Pinpoint the cell where the given text exists, returning its (X, Y) midpoint coordinate. 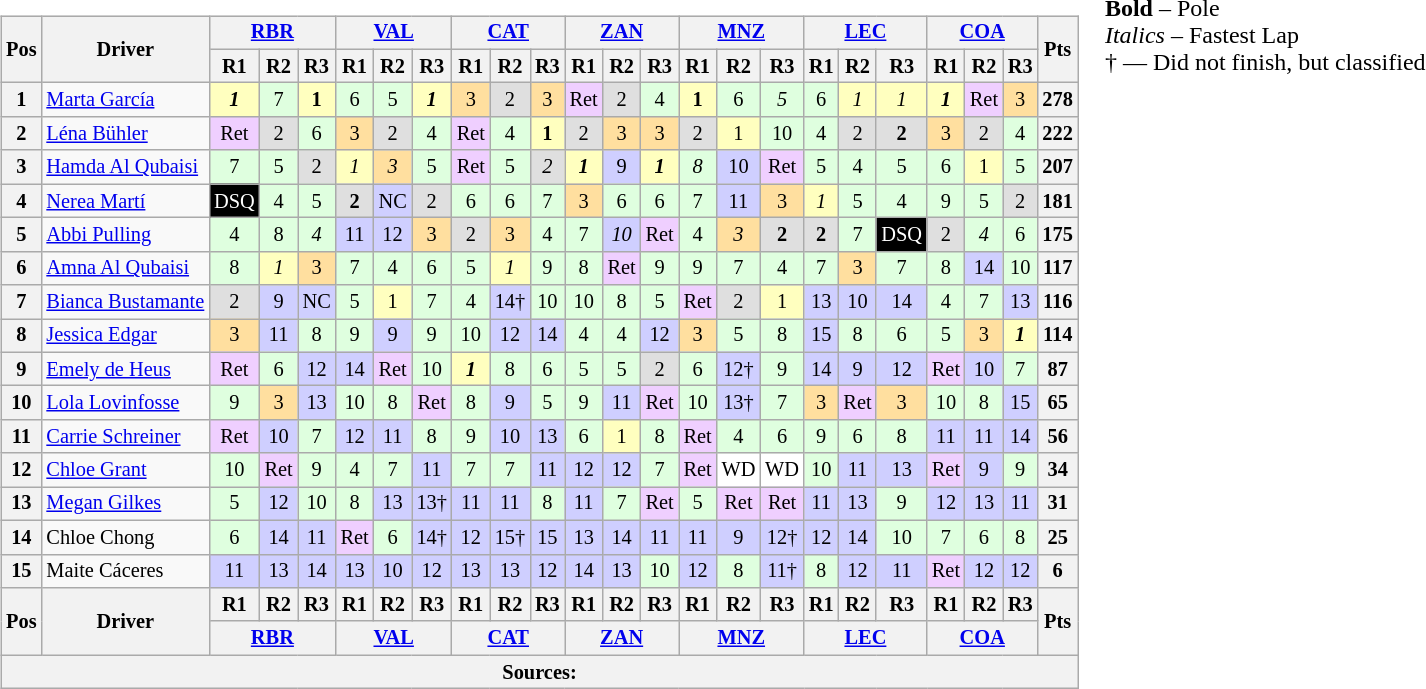
278 (1058, 100)
65 (1058, 403)
Hamda Al Qubaisi (125, 167)
Amna Al Qubaisi (125, 268)
Jessica Edgar (125, 336)
Megan Gilkes (125, 504)
Nerea Martí (125, 201)
116 (1058, 302)
56 (1058, 437)
11† (782, 571)
222 (1058, 134)
Marta García (125, 100)
Chloe Chong (125, 537)
25 (1058, 537)
Abbi Pulling (125, 235)
15† (510, 537)
Lola Lovinfosse (125, 403)
Chloe Grant (125, 470)
Emely de Heus (125, 369)
Sources: (540, 672)
175 (1058, 235)
181 (1058, 201)
Bianca Bustamante (125, 302)
Léna Bühler (125, 134)
Carrie Schreiner (125, 437)
207 (1058, 167)
87 (1058, 369)
114 (1058, 336)
31 (1058, 504)
117 (1058, 268)
Maite Cáceres (125, 571)
34 (1058, 470)
